Find where the given text appears and provide that cell's center as [x, y] coordinate. 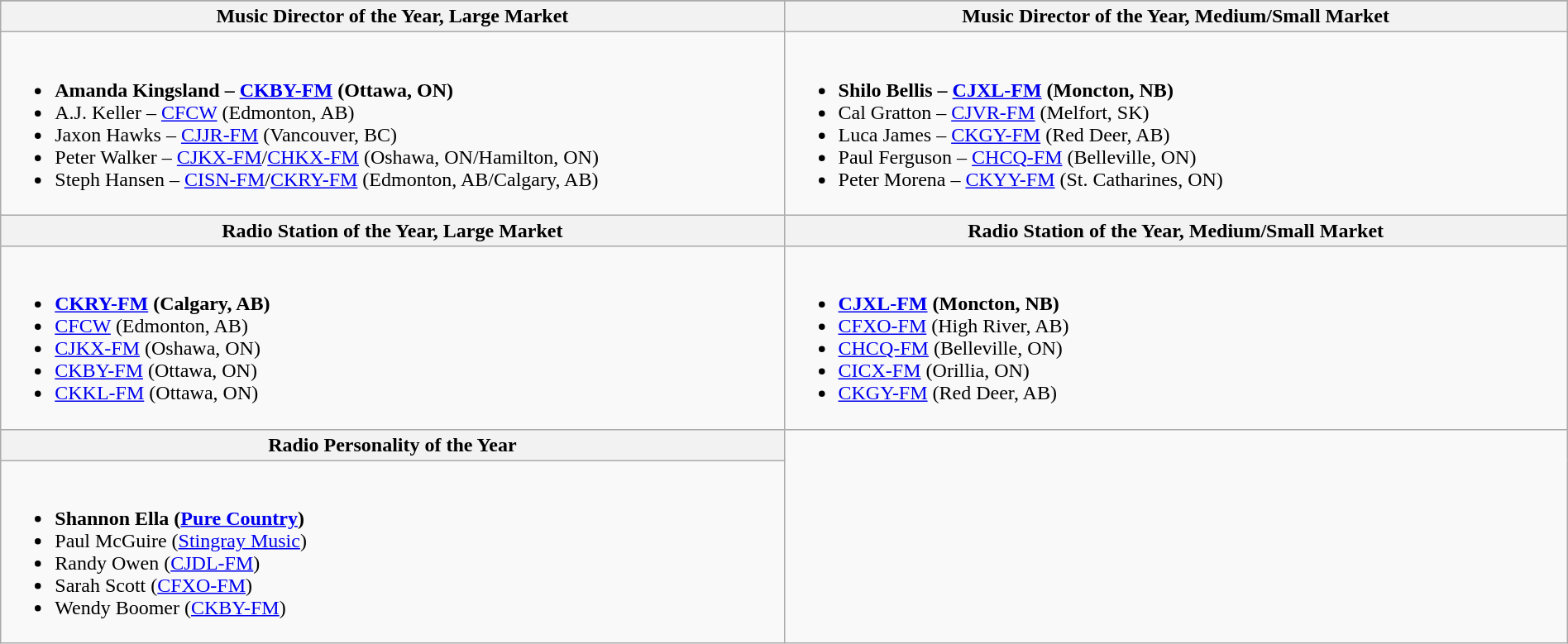
CKRY-FM (Calgary, AB)CFCW (Edmonton, AB)CJKX-FM (Oshawa, ON)CKBY-FM (Ottawa, ON)CKKL-FM (Ottawa, ON) [392, 337]
Music Director of the Year, Large Market [392, 17]
Shannon Ella (Pure Country)Paul McGuire (Stingray Music)Randy Owen (CJDL-FM)Sarah Scott (CFXO-FM)Wendy Boomer (CKBY-FM) [392, 552]
Radio Station of the Year, Medium/Small Market [1176, 231]
CJXL-FM (Moncton, NB)CFXO-FM (High River, AB)CHCQ-FM (Belleville, ON)CICX-FM (Orillia, ON)CKGY-FM (Red Deer, AB) [1176, 337]
Radio Station of the Year, Large Market [392, 231]
Music Director of the Year, Medium/Small Market [1176, 17]
Radio Personality of the Year [392, 445]
